Output the [x, y] coordinate of the center of the cell containing the given text.  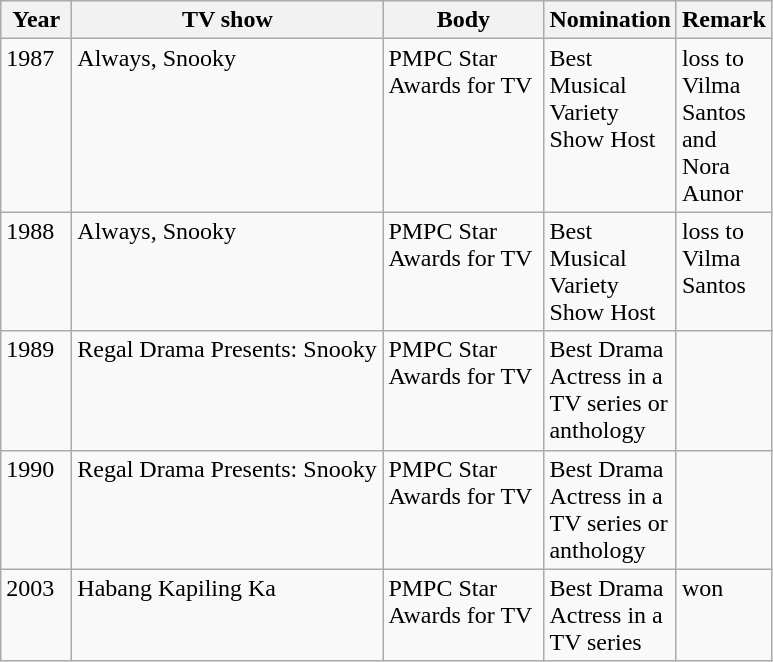
Remark [724, 20]
loss to Vilma Santos [724, 272]
1988 [36, 272]
1987 [36, 126]
loss to Vilma Santos and Nora Aunor [724, 126]
1990 [36, 510]
Best Drama Actress in a TV series [610, 615]
Year [36, 20]
Nomination [610, 20]
Habang Kapiling Ka [228, 615]
1989 [36, 390]
won [724, 615]
TV show [228, 20]
2003 [36, 615]
Body [464, 20]
